Output the [x, y] coordinate of the center of the cell containing the given text.  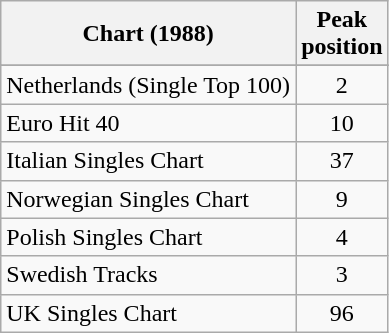
Italian Singles Chart [148, 161]
Peakposition [342, 34]
Norwegian Singles Chart [148, 199]
Polish Singles Chart [148, 237]
37 [342, 161]
9 [342, 199]
Chart (1988) [148, 34]
10 [342, 123]
Netherlands (Single Top 100) [148, 85]
2 [342, 85]
UK Singles Chart [148, 313]
96 [342, 313]
4 [342, 237]
3 [342, 275]
Swedish Tracks [148, 275]
Euro Hit 40 [148, 123]
